For the text-containing cell, return its midpoint in (X, Y) coordinate format. 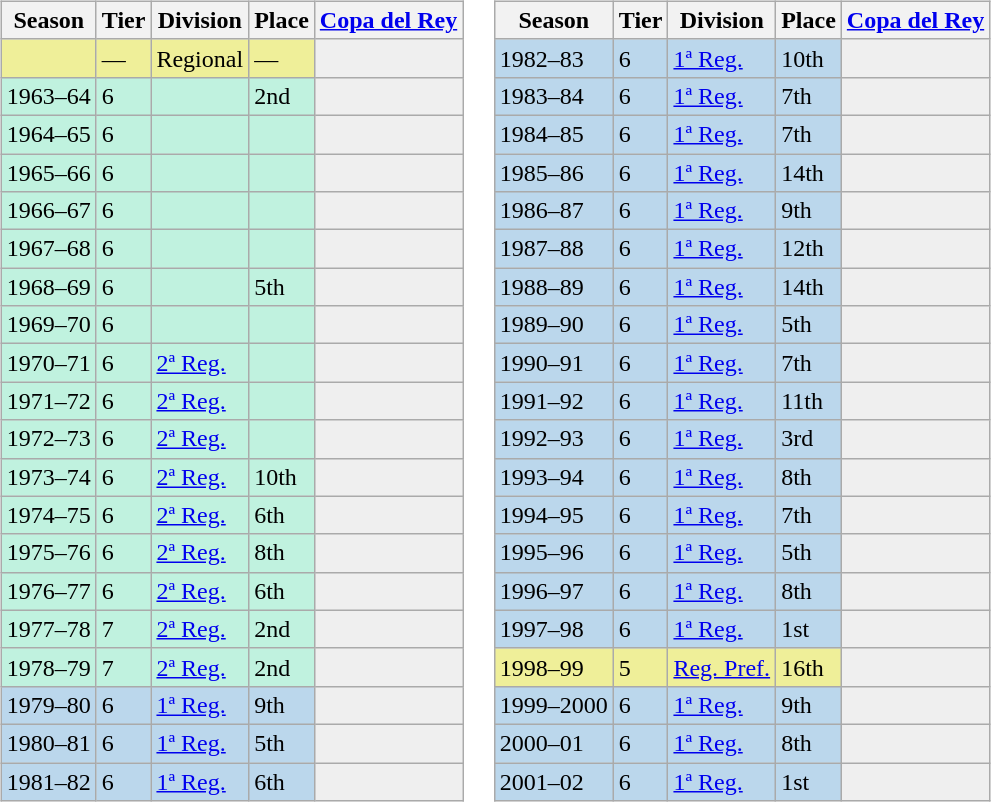
1966–67 (48, 211)
1964–65 (48, 134)
1998–99 (554, 667)
1999–2000 (554, 705)
1981–82 (48, 781)
1985–86 (554, 173)
1972–73 (48, 439)
1991–92 (554, 401)
1997–98 (554, 629)
1989–90 (554, 325)
12th (809, 249)
2001–02 (554, 781)
1990–91 (554, 363)
1987–88 (554, 249)
1995–96 (554, 553)
1965–66 (48, 173)
1968–69 (48, 287)
1986–87 (554, 211)
3rd (809, 439)
1993–94 (554, 477)
1980–81 (48, 743)
1974–75 (48, 515)
2000–01 (554, 743)
Reg. Pref. (722, 667)
1978–79 (48, 667)
1975–76 (48, 553)
1973–74 (48, 477)
1970–71 (48, 363)
1969–70 (48, 325)
1983–84 (554, 96)
1982–83 (554, 58)
1992–93 (554, 439)
1994–95 (554, 515)
1988–89 (554, 287)
5 (640, 667)
1976–77 (48, 591)
1996–97 (554, 591)
11th (809, 401)
1979–80 (48, 705)
1971–72 (48, 401)
1963–64 (48, 96)
1967–68 (48, 249)
1977–78 (48, 629)
1984–85 (554, 134)
16th (809, 667)
Regional (200, 58)
